From the cell containing the given text, extract its center point as [X, Y] coordinate. 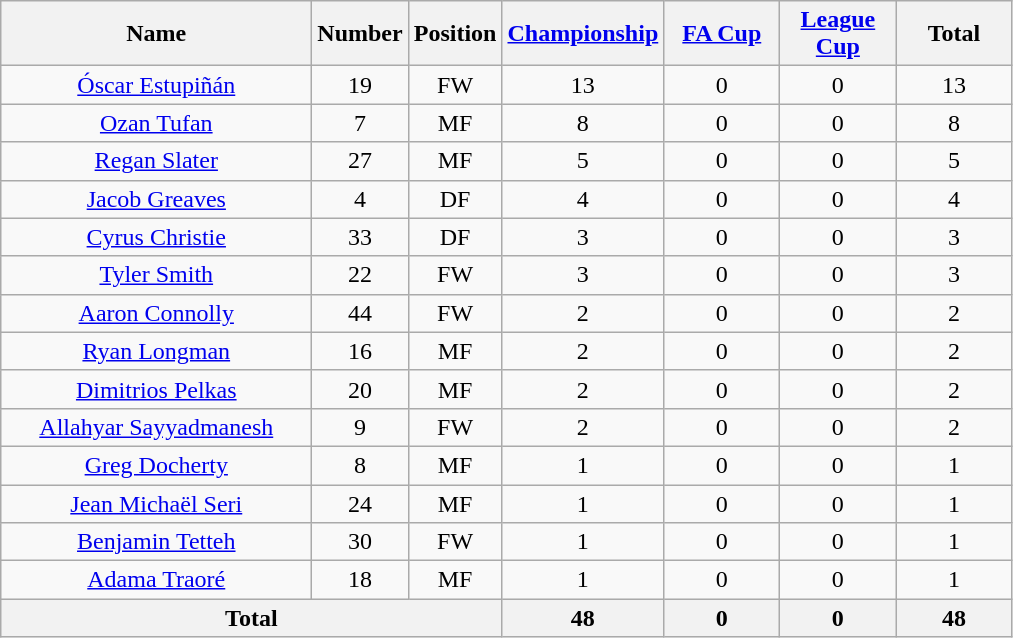
Aaron Connolly [156, 313]
Cyrus Christie [156, 237]
Dimitrios Pelkas [156, 389]
33 [360, 237]
Adama Traoré [156, 580]
FA Cup [722, 34]
Regan Slater [156, 161]
44 [360, 313]
27 [360, 161]
Benjamin Tetteh [156, 542]
Jean Michaël Seri [156, 503]
Name [156, 34]
Allahyar Sayyadmanesh [156, 427]
Ozan Tufan [156, 123]
22 [360, 275]
LeagueCup [838, 34]
Jacob Greaves [156, 199]
19 [360, 85]
Position [455, 34]
20 [360, 389]
24 [360, 503]
Number [360, 34]
Tyler Smith [156, 275]
Óscar Estupiñán [156, 85]
18 [360, 580]
Greg Docherty [156, 465]
30 [360, 542]
Ryan Longman [156, 351]
16 [360, 351]
Championship [583, 34]
7 [360, 123]
9 [360, 427]
